Identify which cell holds the provided text, then report its [X, Y] central coordinate. 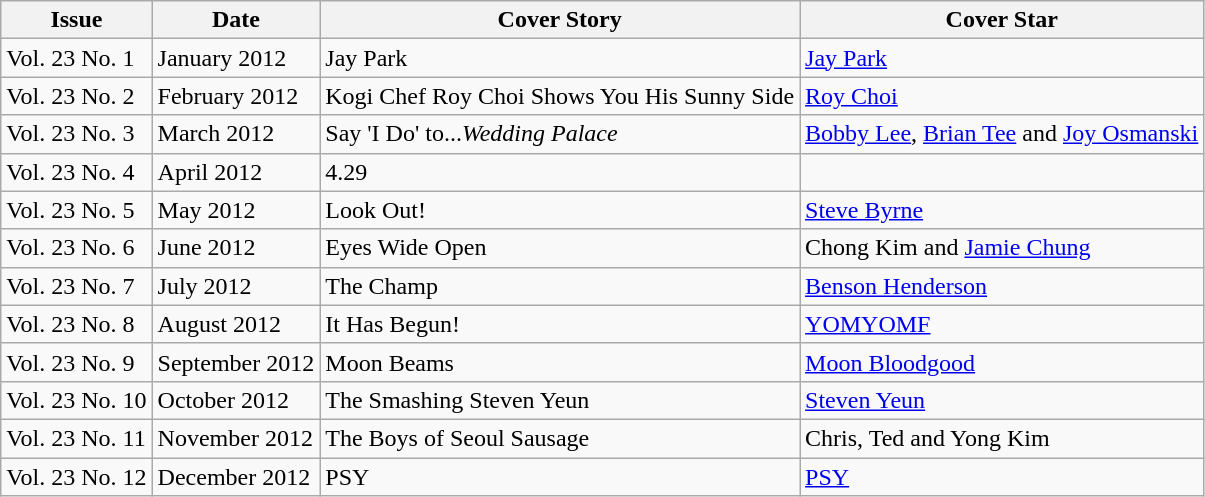
Chris, Ted and Yong Kim [1002, 438]
Say 'I Do' to...Wedding Palace [560, 134]
October 2012 [236, 400]
4.29 [560, 172]
Vol. 23 No. 7 [76, 286]
Moon Bloodgood [1002, 362]
The Boys of Seoul Sausage [560, 438]
The Smashing Steven Yeun [560, 400]
Vol. 23 No. 6 [76, 248]
Steve Byrne [1002, 210]
March 2012 [236, 134]
Vol. 23 No. 12 [76, 477]
Vol. 23 No. 5 [76, 210]
Steven Yeun [1002, 400]
January 2012 [236, 58]
Vol. 23 No. 2 [76, 96]
It Has Begun! [560, 324]
Cover Star [1002, 20]
Moon Beams [560, 362]
Vol. 23 No. 8 [76, 324]
December 2012 [236, 477]
Look Out! [560, 210]
Vol. 23 No. 4 [76, 172]
Vol. 23 No. 9 [76, 362]
Benson Henderson [1002, 286]
September 2012 [236, 362]
Cover Story [560, 20]
November 2012 [236, 438]
YOMYOMF [1002, 324]
Bobby Lee, Brian Tee and Joy Osmanski [1002, 134]
Date [236, 20]
Eyes Wide Open [560, 248]
July 2012 [236, 286]
May 2012 [236, 210]
February 2012 [236, 96]
Vol. 23 No. 10 [76, 400]
Vol. 23 No. 3 [76, 134]
Roy Choi [1002, 96]
Vol. 23 No. 1 [76, 58]
Chong Kim and Jamie Chung [1002, 248]
The Champ [560, 286]
April 2012 [236, 172]
Kogi Chef Roy Choi Shows You His Sunny Side [560, 96]
August 2012 [236, 324]
June 2012 [236, 248]
Issue [76, 20]
Vol. 23 No. 11 [76, 438]
